Locate the cell with the specified text and output its (X, Y) center coordinate. 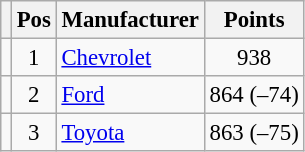
2 (34, 95)
Toyota (130, 133)
Ford (130, 95)
Points (254, 20)
863 (–75) (254, 133)
938 (254, 58)
1 (34, 58)
Chevrolet (130, 58)
3 (34, 133)
Manufacturer (130, 20)
864 (–74) (254, 95)
Pos (34, 20)
